Identify which cell holds the provided text, then report its (X, Y) central coordinate. 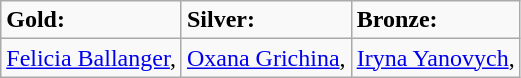
Felicia Ballanger, (92, 58)
Gold: (92, 20)
Bronze: (436, 20)
Silver: (266, 20)
Oxana Grichina, (266, 58)
Iryna Yanovych, (436, 58)
